Capture the cell that displays the provided text and extract its [x, y] central coordinate. 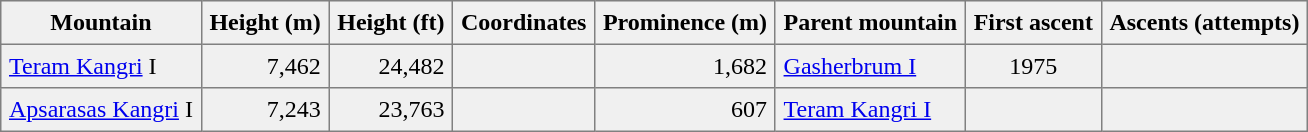
Apsarasas Kangri I [101, 110]
1,682 [686, 66]
Mountain [101, 23]
Height (ft) [391, 23]
7,462 [265, 66]
Parent mountain [870, 23]
Prominence (m) [686, 23]
23,763 [391, 110]
First ascent [1033, 23]
1975 [1033, 66]
Coordinates [524, 23]
Gasherbrum I [870, 66]
24,482 [391, 66]
Height (m) [265, 23]
Ascents (attempts) [1204, 23]
7,243 [265, 110]
607 [686, 110]
